Capture the cell that displays the provided text and extract its [x, y] central coordinate. 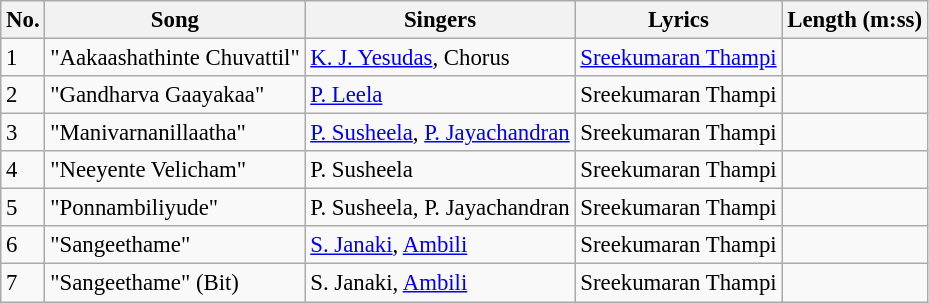
Lyrics [678, 20]
Song [175, 20]
7 [23, 283]
P. Susheela [440, 170]
P. Leela [440, 95]
Singers [440, 20]
"Manivarnanillaatha" [175, 133]
1 [23, 58]
4 [23, 170]
"Ponnambiliyude" [175, 208]
"Neeyente Velicham" [175, 170]
3 [23, 133]
6 [23, 245]
Length (m:ss) [854, 20]
"Sangeethame" (Bit) [175, 283]
2 [23, 95]
No. [23, 20]
5 [23, 208]
"Aakaashathinte Chuvattil" [175, 58]
"Sangeethame" [175, 245]
"Gandharva Gaayakaa" [175, 95]
K. J. Yesudas, Chorus [440, 58]
